Detect which cell encompasses the target text, then output its [x, y] center coordinate. 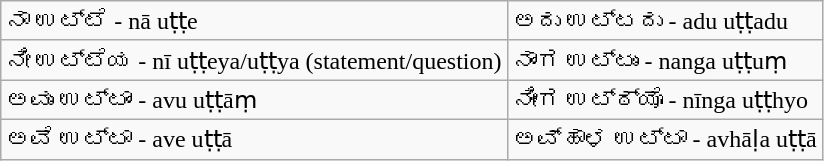
ನಾಂಗ ಉಟ್ಟುಂ - nanga uṭṭuṃ [664, 60]
ನಾ ಉಟ್ಟೆ - nā uṭṭe [254, 21]
ಅವುಂ ಉಟ್ಟಾಂ - avu uṭṭāṃ [254, 100]
ಅವ್ಹಾಳ ಉಟ್ಟಾ - avhāḷa uṭṭā [664, 139]
ನೀ ಉಟ್ಟೆಯ - nī uṭṭeya/uṭṭya (statement/question) [254, 60]
ಅದು ಉಟ್ಟದು - adu uṭṭadu [664, 21]
ಅವೆ ಉಟ್ಟಾ - ave uṭṭā [254, 139]
ನೀಂಗ ಉಟ್ಠ್ಯೊ - nīnga uṭṭhyo [664, 100]
